Detect which cell encompasses the target text, then output its [X, Y] center coordinate. 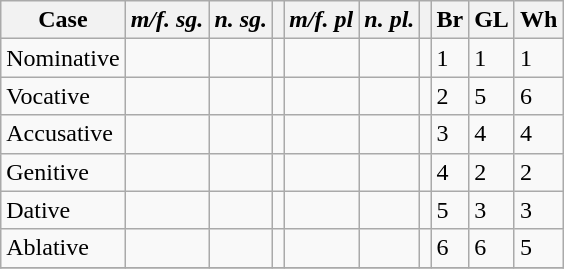
n. pl. [390, 20]
n. sg. [241, 20]
Ablative [63, 248]
Vocative [63, 96]
Dative [63, 210]
Genitive [63, 172]
Wh [538, 20]
Nominative [63, 58]
Br [450, 20]
m/f. pl [322, 20]
m/f. sg. [167, 20]
Accusative [63, 134]
Case [63, 20]
GL [492, 20]
